Determine the [x, y] coordinate at the center of the cell enclosing the given text.  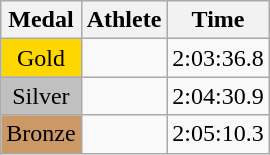
2:03:36.8 [218, 58]
Bronze [41, 134]
Gold [41, 58]
Medal [41, 20]
2:04:30.9 [218, 96]
Silver [41, 96]
Athlete [124, 20]
Time [218, 20]
2:05:10.3 [218, 134]
